Provide the [X, Y] coordinate of the cell's center where the given text is located.  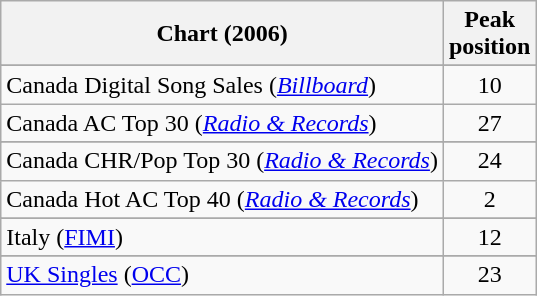
Chart (2006) [222, 34]
Canada AC Top 30 (Radio & Records) [222, 123]
23 [489, 275]
Italy (FIMI) [222, 237]
Canada Hot AC Top 40 (Radio & Records) [222, 199]
2 [489, 199]
24 [489, 161]
UK Singles (OCC) [222, 275]
12 [489, 237]
Canada CHR/Pop Top 30 (Radio & Records) [222, 161]
27 [489, 123]
Canada Digital Song Sales (Billboard) [222, 85]
10 [489, 85]
Peakposition [489, 34]
